For the text-containing cell, return its midpoint in [X, Y] coordinate format. 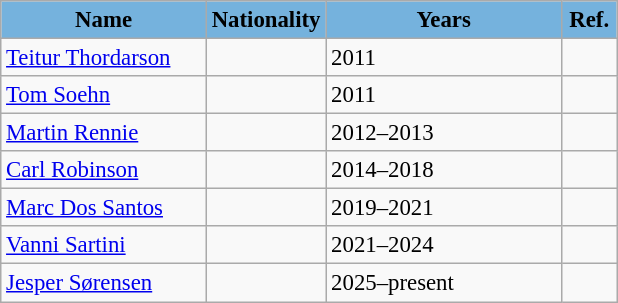
Teitur Thordarson [104, 58]
Tom Soehn [104, 95]
Carl Robinson [104, 170]
Jesper Sørensen [104, 283]
Name [104, 20]
2019–2021 [444, 208]
2025–present [444, 283]
Martin Rennie [104, 133]
2014–2018 [444, 170]
2012–2013 [444, 133]
Nationality [266, 20]
Years [444, 20]
Marc Dos Santos [104, 208]
Vanni Sartini [104, 245]
2021–2024 [444, 245]
Ref. [589, 20]
